Identify which cell holds the provided text, then report its (x, y) central coordinate. 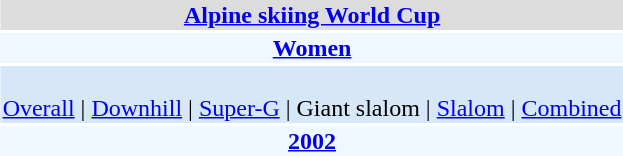
Women (312, 48)
Overall | Downhill | Super-G | Giant slalom | Slalom | Combined (312, 94)
2002 (312, 141)
Alpine skiing World Cup (312, 15)
